Capture the cell that displays the provided text and extract its (x, y) central coordinate. 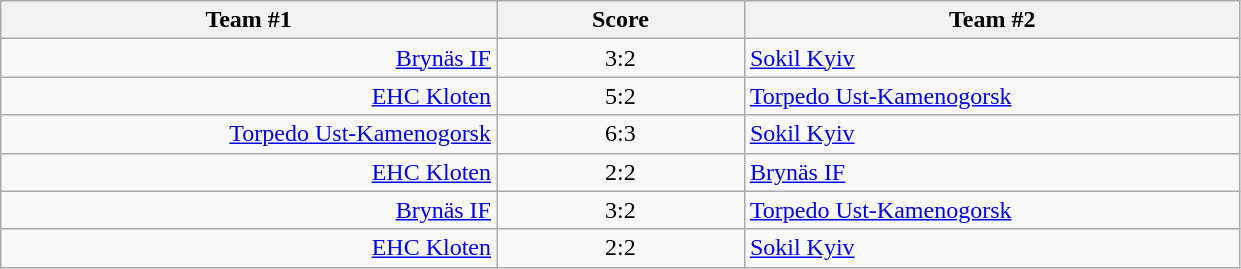
Team #1 (249, 20)
5:2 (620, 96)
6:3 (620, 134)
Score (620, 20)
Team #2 (992, 20)
